Output the (x, y) coordinate of the center of the cell containing the given text.  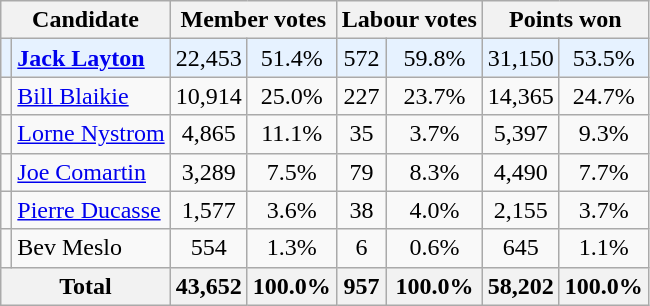
43,652 (208, 286)
Points won (565, 20)
31,150 (520, 58)
4,490 (520, 172)
9.3% (604, 134)
Bill Blaikie (91, 96)
Pierre Ducasse (91, 210)
35 (361, 134)
22,453 (208, 58)
6 (361, 248)
8.3% (435, 172)
0.6% (435, 248)
Candidate (86, 20)
7.5% (292, 172)
Member votes (253, 20)
14,365 (520, 96)
59.8% (435, 58)
11.1% (292, 134)
Bev Meslo (91, 248)
7.7% (604, 172)
Jack Layton (91, 58)
1,577 (208, 210)
4,865 (208, 134)
5,397 (520, 134)
24.7% (604, 96)
38 (361, 210)
Joe Comartin (91, 172)
23.7% (435, 96)
Labour votes (409, 20)
645 (520, 248)
1.1% (604, 248)
Total (86, 286)
3.6% (292, 210)
227 (361, 96)
58,202 (520, 286)
79 (361, 172)
25.0% (292, 96)
10,914 (208, 96)
3,289 (208, 172)
4.0% (435, 210)
2,155 (520, 210)
51.4% (292, 58)
957 (361, 286)
Lorne Nystrom (91, 134)
554 (208, 248)
53.5% (604, 58)
572 (361, 58)
1.3% (292, 248)
